Output the [X, Y] coordinate of the center of the cell containing the given text.  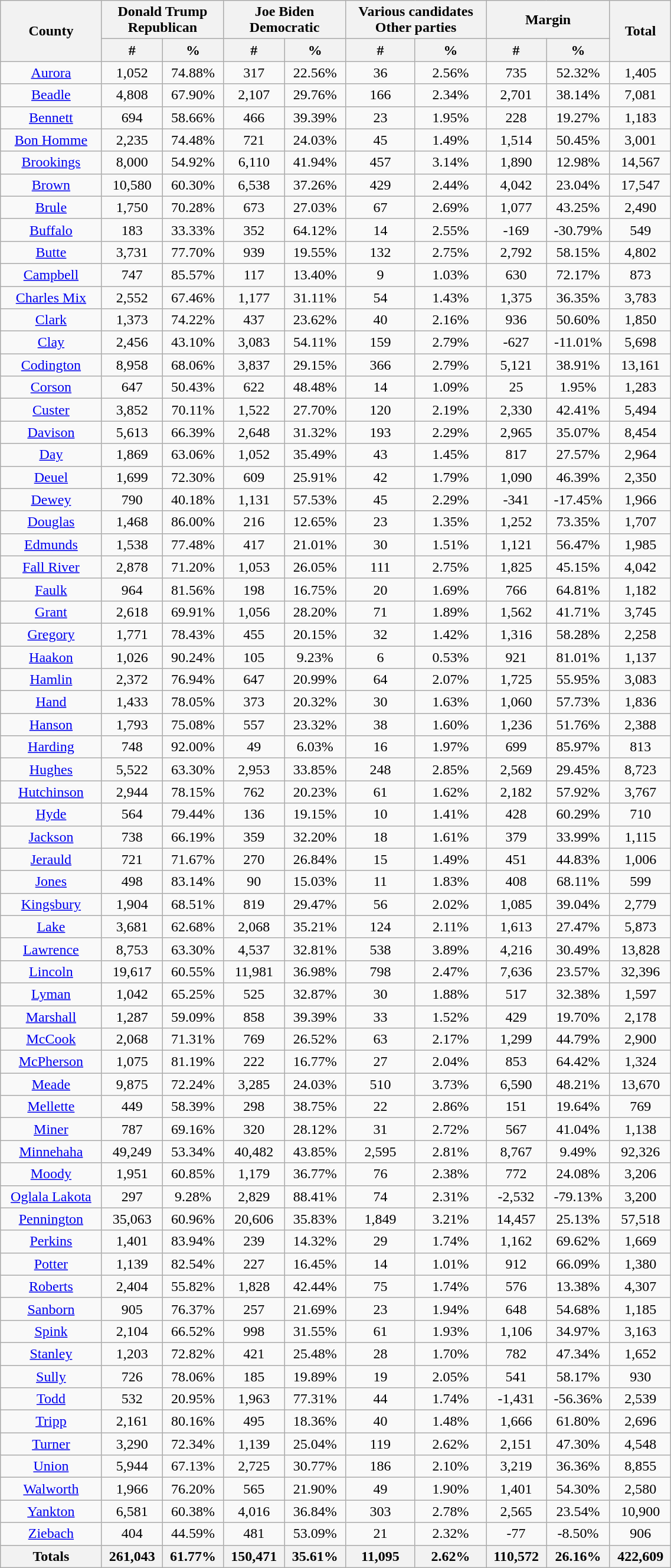
1,324 [640, 1062]
71.31% [192, 1039]
1,375 [516, 297]
Custer [51, 410]
74 [380, 1197]
62.68% [192, 927]
111 [380, 567]
1,138 [640, 1129]
14,567 [640, 162]
Marshall [51, 1016]
1.35% [450, 522]
1.88% [450, 994]
1,514 [516, 140]
74.88% [192, 73]
1,890 [516, 162]
3,200 [640, 1197]
1,053 [254, 567]
63 [380, 1039]
64.12% [315, 230]
36 [380, 73]
1.97% [450, 747]
819 [254, 904]
21.69% [315, 1309]
5,121 [516, 365]
1.41% [450, 814]
2,539 [640, 1399]
46.39% [578, 477]
998 [254, 1331]
9.23% [315, 657]
Walworth [51, 1489]
18.36% [315, 1422]
29.45% [578, 770]
42.44% [315, 1286]
32.38% [578, 994]
1,836 [640, 702]
183 [132, 230]
47.30% [578, 1444]
61.77% [192, 1556]
-30.79% [578, 230]
Corson [51, 387]
Totals [51, 1556]
Moody [51, 1174]
85.97% [578, 747]
9.49% [578, 1152]
1.60% [450, 725]
54.30% [578, 1489]
25.91% [315, 477]
2.85% [450, 770]
699 [516, 747]
Yankton [51, 1511]
27.03% [315, 207]
2,161 [132, 1422]
1.62% [450, 792]
76.94% [192, 680]
18 [380, 837]
124 [380, 927]
-341 [516, 500]
1,131 [254, 500]
85.57% [192, 275]
54.11% [315, 343]
4,307 [640, 1286]
McCook [51, 1039]
32.87% [315, 994]
38.75% [315, 1107]
Lyman [51, 994]
Oglala Lakota [51, 1197]
Clark [51, 320]
16.77% [315, 1062]
77.70% [192, 252]
3,731 [132, 252]
3.73% [450, 1084]
1,793 [132, 725]
Davison [51, 432]
33.99% [578, 837]
1,177 [254, 297]
66.09% [578, 1264]
66.39% [192, 432]
13,161 [640, 365]
3.21% [450, 1219]
648 [516, 1309]
3,290 [132, 1444]
67 [380, 207]
60.29% [578, 814]
912 [516, 1264]
798 [380, 972]
790 [132, 500]
2.86% [450, 1107]
6,581 [132, 1511]
75.08% [192, 725]
1.70% [450, 1354]
Brown [51, 185]
1,699 [132, 477]
2.47% [450, 972]
1.09% [450, 387]
1,405 [640, 73]
27.47% [578, 927]
64.42% [578, 1062]
136 [254, 814]
735 [516, 73]
25.04% [315, 1444]
1,252 [516, 522]
936 [516, 320]
710 [640, 814]
1,963 [254, 1399]
2,878 [132, 567]
49,249 [132, 1152]
60.96% [192, 1219]
6 [380, 657]
52.32% [578, 73]
Jerauld [51, 859]
2,580 [640, 1489]
3,285 [254, 1084]
69.16% [192, 1129]
69.91% [192, 612]
7,636 [516, 972]
2,944 [132, 792]
23.54% [578, 1511]
2,953 [254, 770]
320 [254, 1129]
525 [254, 994]
78.06% [192, 1377]
5,522 [132, 770]
228 [516, 118]
County [51, 31]
4,216 [516, 949]
21.01% [315, 545]
16.75% [315, 589]
Hughes [51, 770]
33 [380, 1016]
40,482 [254, 1152]
21 [380, 1534]
1.51% [450, 545]
Kingsbury [51, 904]
379 [516, 837]
239 [254, 1241]
70.28% [192, 207]
64.81% [578, 589]
298 [254, 1107]
451 [516, 859]
36.36% [578, 1466]
1.79% [450, 477]
42 [380, 477]
32.81% [315, 949]
72.34% [192, 1444]
1,849 [380, 1219]
7,081 [640, 95]
1,026 [132, 657]
726 [132, 1377]
538 [380, 949]
47.34% [578, 1354]
964 [132, 589]
2,178 [640, 1016]
58.39% [192, 1107]
26.16% [578, 1556]
1,162 [516, 1241]
3.14% [450, 162]
36.98% [315, 972]
-77 [516, 1534]
20.23% [315, 792]
766 [516, 589]
74.22% [192, 320]
68.51% [192, 904]
782 [516, 1354]
858 [254, 1016]
19.89% [315, 1377]
1,850 [640, 320]
13.38% [578, 1286]
5,873 [640, 927]
1.69% [450, 589]
1,006 [640, 859]
495 [254, 1422]
6,590 [516, 1084]
1,106 [516, 1331]
38.91% [578, 365]
455 [254, 634]
31 [380, 1129]
-169 [516, 230]
-11.01% [578, 343]
20.99% [315, 680]
166 [380, 95]
417 [254, 545]
1,725 [516, 680]
1,707 [640, 522]
8,855 [640, 1466]
56.47% [578, 545]
67.46% [192, 297]
2,388 [640, 725]
762 [254, 792]
373 [254, 702]
32,396 [640, 972]
8,753 [132, 949]
2,182 [516, 792]
29 [380, 1241]
10,580 [132, 185]
41.71% [578, 612]
26.05% [315, 567]
1,183 [640, 118]
Mellette [51, 1107]
1,562 [516, 612]
905 [132, 1309]
517 [516, 994]
366 [380, 365]
19,617 [132, 972]
0.53% [450, 657]
1,085 [516, 904]
257 [254, 1309]
17,547 [640, 185]
24.08% [578, 1174]
1,869 [132, 455]
58.15% [578, 252]
19.27% [578, 118]
2.10% [450, 1466]
Clay [51, 343]
44.83% [578, 859]
1,287 [132, 1016]
2,648 [254, 432]
71.67% [192, 859]
28.12% [315, 1129]
Hanson [51, 725]
694 [132, 118]
1.48% [450, 1422]
54.68% [578, 1309]
28.20% [315, 612]
26.52% [315, 1039]
92.00% [192, 747]
-2,532 [516, 1197]
Perkins [51, 1241]
8,454 [640, 432]
34.97% [578, 1331]
29.15% [315, 365]
Tripp [51, 1422]
227 [254, 1264]
1,666 [516, 1422]
Jones [51, 882]
Ziebach [51, 1534]
185 [254, 1377]
3,206 [640, 1174]
Hyde [51, 814]
55.82% [192, 1286]
2,404 [132, 1286]
13,670 [640, 1084]
1.61% [450, 837]
120 [380, 410]
48.48% [315, 387]
92,326 [640, 1152]
2.04% [450, 1062]
63.06% [192, 455]
Lawrence [51, 949]
813 [640, 747]
26.84% [315, 859]
15.03% [315, 882]
Jackson [51, 837]
Lake [51, 927]
1.89% [450, 612]
73.35% [578, 522]
65.25% [192, 994]
25.13% [578, 1219]
1,179 [254, 1174]
-79.13% [578, 1197]
79.44% [192, 814]
48.21% [578, 1084]
35.61% [315, 1556]
31.32% [315, 432]
8,000 [132, 162]
939 [254, 252]
72.82% [192, 1354]
1.93% [450, 1331]
6,538 [254, 185]
2,456 [132, 343]
2,258 [640, 634]
873 [640, 275]
2,107 [254, 95]
32 [380, 634]
6.03% [315, 747]
81.56% [192, 589]
86.00% [192, 522]
622 [254, 387]
Aurora [51, 73]
83.14% [192, 882]
630 [516, 275]
60.30% [192, 185]
76.37% [192, 1309]
193 [380, 432]
673 [254, 207]
747 [132, 275]
1,185 [640, 1309]
2,900 [640, 1039]
60.85% [192, 1174]
2,618 [132, 612]
45.15% [578, 567]
466 [254, 118]
1.63% [450, 702]
297 [132, 1197]
Harding [51, 747]
1.52% [450, 1016]
19 [380, 1377]
1,115 [640, 837]
151 [516, 1107]
3,681 [132, 927]
449 [132, 1107]
1,121 [516, 545]
64 [380, 680]
Union [51, 1466]
Hutchinson [51, 792]
41.04% [578, 1129]
4,548 [640, 1444]
1,075 [132, 1062]
853 [516, 1062]
53.09% [315, 1534]
437 [254, 320]
Potter [51, 1264]
13.40% [315, 275]
261,043 [132, 1556]
35.21% [315, 927]
557 [254, 725]
71.20% [192, 567]
21.90% [315, 1489]
110,572 [516, 1556]
35.07% [578, 432]
2,151 [516, 1444]
5,613 [132, 432]
1,613 [516, 927]
1.42% [450, 634]
39.04% [578, 904]
57.73% [578, 702]
Minnehaha [51, 1152]
609 [254, 477]
20.32% [315, 702]
53.34% [192, 1152]
2,829 [254, 1197]
33.33% [192, 230]
1,299 [516, 1039]
Codington [51, 365]
20,606 [254, 1219]
2,330 [516, 410]
2.72% [450, 1129]
317 [254, 73]
72.17% [578, 275]
90.24% [192, 657]
565 [254, 1489]
1,056 [254, 612]
2.38% [450, 1174]
40.18% [192, 500]
2.69% [450, 207]
3,783 [640, 297]
599 [640, 882]
8,958 [132, 365]
35,063 [132, 1219]
1,951 [132, 1174]
1,468 [132, 522]
2,104 [132, 1331]
78.15% [192, 792]
43.85% [315, 1152]
71 [380, 612]
1,771 [132, 634]
352 [254, 230]
36.77% [315, 1174]
57.92% [578, 792]
1.43% [450, 297]
28 [380, 1354]
19.70% [578, 1016]
78.05% [192, 702]
25.48% [315, 1354]
1.45% [450, 455]
549 [640, 230]
481 [254, 1534]
1,283 [640, 387]
80.16% [192, 1422]
43.10% [192, 343]
1,077 [516, 207]
68.06% [192, 365]
Douglas [51, 522]
738 [132, 837]
-56.36% [578, 1399]
3,219 [516, 1466]
37.26% [315, 185]
9 [380, 275]
Pennington [51, 1219]
19.55% [315, 252]
38 [380, 725]
576 [516, 1286]
772 [516, 1174]
1,182 [640, 589]
43 [380, 455]
1,060 [516, 702]
186 [380, 1466]
159 [380, 343]
68.11% [578, 882]
57,518 [640, 1219]
270 [254, 859]
10,900 [640, 1511]
8,767 [516, 1152]
6,110 [254, 162]
105 [254, 657]
72.30% [192, 477]
Spink [51, 1331]
1,538 [132, 545]
1,828 [254, 1286]
Fall River [51, 567]
3,767 [640, 792]
66.19% [192, 837]
44.59% [192, 1534]
359 [254, 837]
44.79% [578, 1039]
2,565 [516, 1511]
1.90% [450, 1489]
82.54% [192, 1264]
35.83% [315, 1219]
32.20% [315, 837]
2.07% [450, 680]
216 [254, 522]
72.24% [192, 1084]
58.17% [578, 1377]
12.65% [315, 522]
19.15% [315, 814]
Deuel [51, 477]
23.32% [315, 725]
Beadle [51, 95]
1,750 [132, 207]
4,537 [254, 949]
81.01% [578, 657]
23.04% [578, 185]
1,825 [516, 567]
2,552 [132, 297]
81.19% [192, 1062]
Faulk [51, 589]
54.92% [192, 162]
Bon Homme [51, 140]
2,792 [516, 252]
19.64% [578, 1107]
Dewey [51, 500]
27.70% [315, 410]
248 [380, 770]
1,090 [516, 477]
14,457 [516, 1219]
Campbell [51, 275]
921 [516, 657]
3,163 [640, 1331]
Roberts [51, 1286]
564 [132, 814]
Buffalo [51, 230]
33.85% [315, 770]
198 [254, 589]
1,433 [132, 702]
Stanley [51, 1354]
55.95% [578, 680]
78.43% [192, 634]
44 [380, 1399]
Donald TrumpRepublican [163, 20]
67.13% [192, 1466]
20 [380, 589]
Miner [51, 1129]
50.60% [578, 320]
5,944 [132, 1466]
25 [516, 387]
77.48% [192, 545]
11,095 [380, 1556]
30.77% [315, 1466]
1.01% [450, 1264]
23.62% [315, 320]
1,316 [516, 634]
60.38% [192, 1511]
930 [640, 1377]
15 [380, 859]
35.49% [315, 455]
36.84% [315, 1511]
303 [380, 1511]
422,609 [640, 1556]
817 [516, 455]
2.56% [450, 73]
20.95% [192, 1399]
66.52% [192, 1331]
41.94% [315, 162]
Sully [51, 1377]
2.44% [450, 185]
Bennett [51, 118]
9.28% [192, 1197]
Day [51, 455]
5,494 [640, 410]
50.45% [578, 140]
222 [254, 1062]
2.17% [450, 1039]
2,779 [640, 904]
4,802 [640, 252]
541 [516, 1377]
748 [132, 747]
1,985 [640, 545]
31.11% [315, 297]
Sanborn [51, 1309]
Todd [51, 1399]
2,696 [640, 1422]
88.41% [315, 1197]
2.02% [450, 904]
22.56% [315, 73]
69.62% [578, 1241]
1,652 [640, 1354]
421 [254, 1354]
Hamlin [51, 680]
Joe BidenDemocratic [284, 20]
76.20% [192, 1489]
61.80% [578, 1422]
51.76% [578, 725]
404 [132, 1534]
83.94% [192, 1241]
5,698 [640, 343]
29.76% [315, 95]
2.05% [450, 1377]
16.45% [315, 1264]
787 [132, 1129]
3,837 [254, 365]
1,236 [516, 725]
1.94% [450, 1309]
2,964 [640, 455]
2,701 [516, 95]
22 [380, 1107]
76 [380, 1174]
20.15% [315, 634]
150,471 [254, 1556]
Grant [51, 612]
Turner [51, 1444]
Gregory [51, 634]
14.32% [315, 1241]
Brule [51, 207]
3,745 [640, 612]
2,965 [516, 432]
50.43% [192, 387]
8,723 [640, 770]
-1,431 [516, 1399]
2,235 [132, 140]
4,808 [132, 95]
2,595 [380, 1152]
906 [640, 1534]
1,373 [132, 320]
12.98% [578, 162]
567 [516, 1129]
43.25% [578, 207]
2.81% [450, 1152]
119 [380, 1444]
57.53% [315, 500]
2,372 [132, 680]
2.78% [450, 1511]
11,981 [254, 972]
3,852 [132, 410]
58.66% [192, 118]
2.34% [450, 95]
-17.45% [578, 500]
1,137 [640, 657]
2,569 [516, 770]
13,828 [640, 949]
4,016 [254, 1511]
1,042 [132, 994]
408 [516, 882]
532 [132, 1399]
2.16% [450, 320]
2.55% [450, 230]
10 [380, 814]
Margin [548, 20]
60.55% [192, 972]
90 [254, 882]
1,380 [640, 1264]
36.35% [578, 297]
59.09% [192, 1016]
Meade [51, 1084]
75 [380, 1286]
-627 [516, 343]
1.83% [450, 882]
56 [380, 904]
2.11% [450, 927]
McPherson [51, 1062]
67.90% [192, 95]
3.89% [450, 949]
77.31% [315, 1399]
2,350 [640, 477]
1,522 [254, 410]
428 [516, 814]
30.49% [578, 949]
1.03% [450, 275]
Haakon [51, 657]
9,875 [132, 1084]
23.57% [578, 972]
29.47% [315, 904]
2.31% [450, 1197]
510 [380, 1084]
Lincoln [51, 972]
Hand [51, 702]
38.14% [578, 95]
2,490 [640, 207]
54 [380, 297]
Edmunds [51, 545]
-8.50% [578, 1534]
1,597 [640, 994]
Butte [51, 252]
Various candidatesOther parties [415, 20]
3,001 [640, 140]
31.55% [315, 1331]
11 [380, 882]
27 [380, 1062]
132 [380, 252]
70.11% [192, 410]
2.32% [450, 1534]
Brookings [51, 162]
1,669 [640, 1241]
Charles Mix [51, 297]
457 [380, 162]
Total [640, 31]
16 [380, 747]
2,725 [254, 1466]
117 [254, 275]
42.41% [578, 410]
74.48% [192, 140]
1,203 [132, 1354]
2.19% [450, 410]
1,904 [132, 904]
498 [132, 882]
27.57% [578, 455]
58.28% [578, 634]
